Return the (x, y) coordinate for the center point of the cell that contains the specified text.  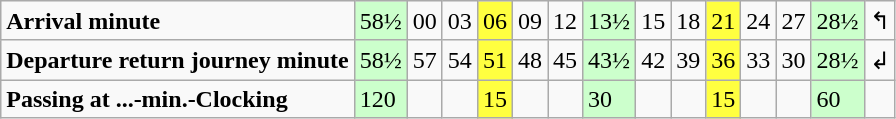
36 (724, 60)
45 (566, 60)
03 (460, 21)
54 (460, 60)
↲ (880, 60)
51 (494, 60)
13½ (610, 21)
06 (494, 21)
18 (688, 21)
120 (380, 99)
09 (530, 21)
43½ (610, 60)
39 (688, 60)
Passing at ...-min.-Clocking (178, 99)
00 (424, 21)
60 (838, 99)
21 (724, 21)
33 (758, 60)
Arrival minute (178, 21)
24 (758, 21)
48 (530, 60)
42 (654, 60)
27 (794, 21)
Departure return journey minute (178, 60)
↰ (880, 21)
57 (424, 60)
12 (566, 21)
